Search for the cell housing the specified text and yield its (X, Y) center coordinate. 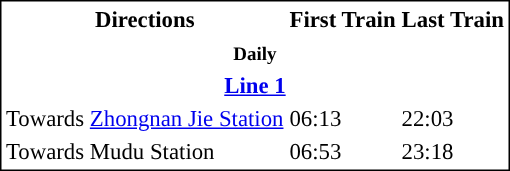
Towards Mudu Station (144, 151)
Directions (144, 19)
Daily (254, 53)
First Train (342, 19)
06:53 (342, 151)
Last Train (452, 19)
Towards Zhongnan Jie Station (144, 119)
22:03 (452, 119)
23:18 (452, 151)
06:13 (342, 119)
Line 1 (254, 85)
